Return (x, y) of the center of cell containing provided text 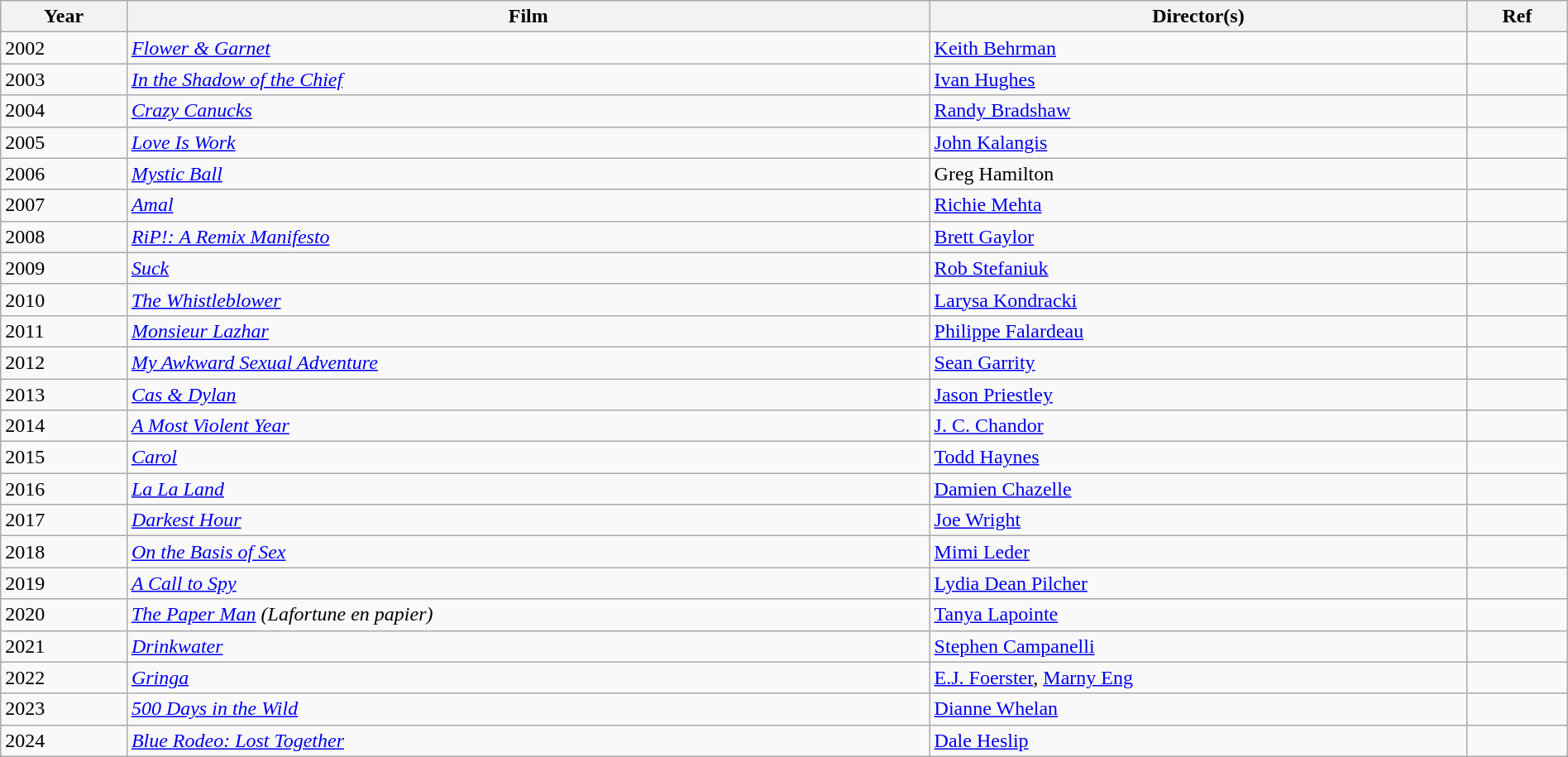
Blue Rodeo: Lost Together (528, 740)
John Kalangis (1198, 142)
Mimi Leder (1198, 552)
Film (528, 17)
Jason Priestley (1198, 395)
The Paper Man (Lafortune en papier) (528, 615)
Flower & Garnet (528, 48)
A Call to Spy (528, 583)
Darkest Hour (528, 520)
2023 (65, 709)
La La Land (528, 489)
Dianne Whelan (1198, 709)
Mystic Ball (528, 174)
Richie Mehta (1198, 205)
Ref (1518, 17)
Brett Gaylor (1198, 237)
Crazy Canucks (528, 111)
Drinkwater (528, 646)
Monsieur Lazhar (528, 331)
Larysa Kondracki (1198, 299)
2018 (65, 552)
2003 (65, 79)
Todd Haynes (1198, 458)
Cas & Dylan (528, 395)
Damien Chazelle (1198, 489)
Carol (528, 458)
2004 (65, 111)
Sean Garrity (1198, 362)
Keith Behrman (1198, 48)
Love Is Work (528, 142)
2008 (65, 237)
Amal (528, 205)
2019 (65, 583)
Suck (528, 268)
2021 (65, 646)
Tanya Lapointe (1198, 615)
Rob Stefaniuk (1198, 268)
Director(s) (1198, 17)
J. C. Chandor (1198, 426)
Stephen Campanelli (1198, 646)
Lydia Dean Pilcher (1198, 583)
2022 (65, 678)
A Most Violent Year (528, 426)
Joe Wright (1198, 520)
2017 (65, 520)
Greg Hamilton (1198, 174)
500 Days in the Wild (528, 709)
2016 (65, 489)
2010 (65, 299)
Year (65, 17)
E.J. Foerster, Marny Eng (1198, 678)
2011 (65, 331)
2007 (65, 205)
2002 (65, 48)
2015 (65, 458)
2020 (65, 615)
Gringa (528, 678)
The Whistleblower (528, 299)
2006 (65, 174)
2012 (65, 362)
Randy Bradshaw (1198, 111)
My Awkward Sexual Adventure (528, 362)
RiP!: A Remix Manifesto (528, 237)
Philippe Falardeau (1198, 331)
On the Basis of Sex (528, 552)
Ivan Hughes (1198, 79)
2024 (65, 740)
Dale Heslip (1198, 740)
In the Shadow of the Chief (528, 79)
2013 (65, 395)
2014 (65, 426)
2005 (65, 142)
2009 (65, 268)
